Return [x, y] of the center of cell containing provided text 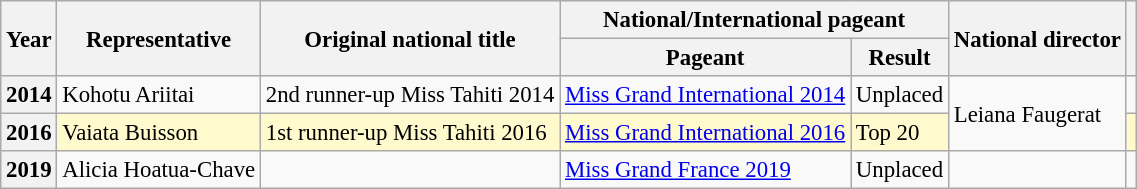
2016 [29, 133]
Vaiata Buisson [159, 133]
2019 [29, 170]
Kohotu Ariitai [159, 95]
Original national title [410, 38]
Top 20 [900, 133]
Alicia Hoatua-Chave [159, 170]
Miss Grand International 2014 [706, 95]
Leiana Faugerat [1037, 114]
Miss Grand France 2019 [706, 170]
1st runner-up Miss Tahiti 2016 [410, 133]
Result [900, 58]
Pageant [706, 58]
Representative [159, 38]
Year [29, 38]
2nd runner-up Miss Tahiti 2014 [410, 95]
National director [1037, 38]
Miss Grand International 2016 [706, 133]
2014 [29, 95]
National/International pageant [754, 20]
